Provide the [x, y] coordinate of the cell's center where the given text is located.  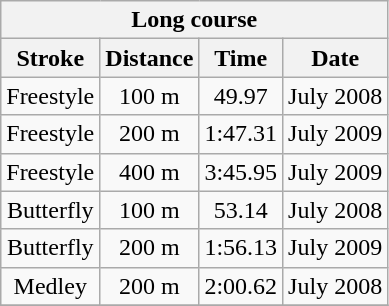
400 m [150, 172]
1:47.31 [241, 134]
2:00.62 [241, 286]
Date [336, 58]
1:56.13 [241, 248]
3:45.95 [241, 172]
49.97 [241, 96]
53.14 [241, 210]
Long course [194, 20]
Stroke [50, 58]
Medley [50, 286]
Time [241, 58]
Distance [150, 58]
